Extract the [X, Y] coordinate from the center of the cell holding the provided text.  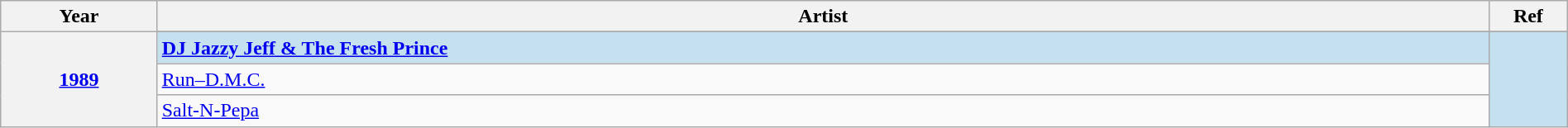
Run–D.M.C. [823, 79]
Ref [1528, 17]
Salt-N-Pepa [823, 111]
DJ Jazzy Jeff & The Fresh Prince [823, 48]
Artist [823, 17]
1989 [79, 79]
Year [79, 17]
